From the cell containing the given text, extract its center point as [X, Y] coordinate. 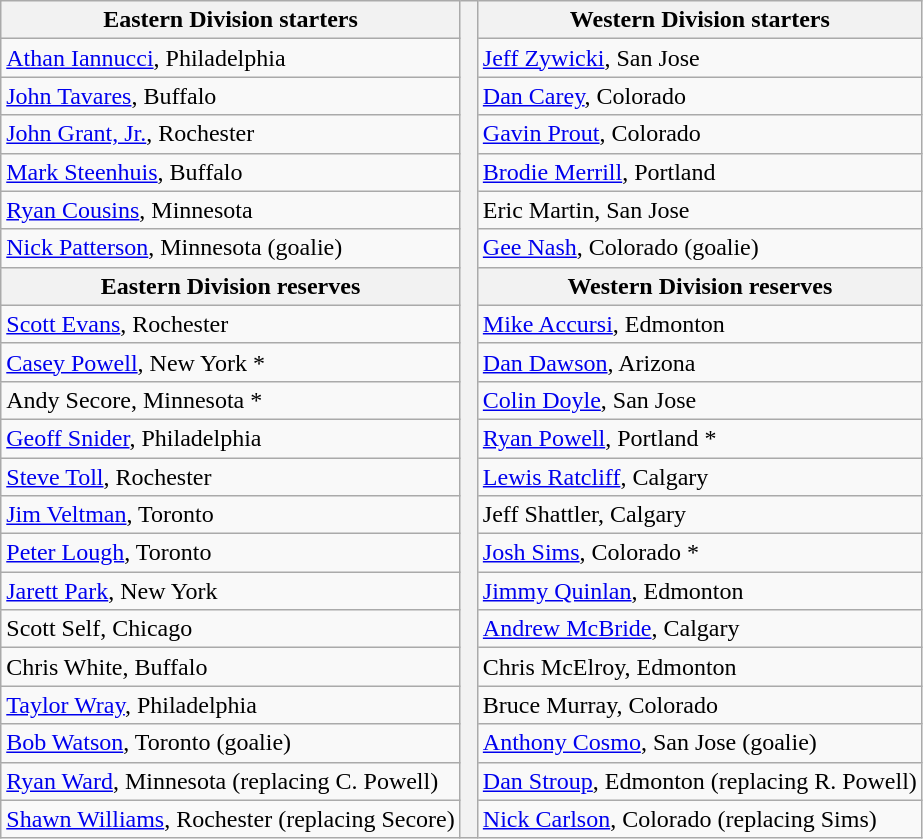
Ryan Cousins, Minnesota [231, 210]
Shawn Williams, Rochester (replacing Secore) [231, 819]
Mike Accursi, Edmonton [700, 324]
Scott Evans, Rochester [231, 324]
Chris White, Buffalo [231, 667]
Ryan Ward, Minnesota (replacing C. Powell) [231, 781]
Nick Patterson, Minnesota (goalie) [231, 248]
John Tavares, Buffalo [231, 96]
Casey Powell, New York * [231, 362]
Taylor Wray, Philadelphia [231, 705]
Gavin Prout, Colorado [700, 134]
Brodie Merrill, Portland [700, 172]
Andrew McBride, Calgary [700, 629]
Bruce Murray, Colorado [700, 705]
Colin Doyle, San Jose [700, 400]
Mark Steenhuis, Buffalo [231, 172]
Dan Dawson, Arizona [700, 362]
Eric Martin, San Jose [700, 210]
Jimmy Quinlan, Edmonton [700, 591]
Josh Sims, Colorado * [700, 553]
Ryan Powell, Portland * [700, 438]
Steve Toll, Rochester [231, 477]
Gee Nash, Colorado (goalie) [700, 248]
Dan Carey, Colorado [700, 96]
Jarett Park, New York [231, 591]
Geoff Snider, Philadelphia [231, 438]
Jeff Zywicki, San Jose [700, 58]
Eastern Division reserves [231, 286]
Athan Iannucci, Philadelphia [231, 58]
Lewis Ratcliff, Calgary [700, 477]
Eastern Division starters [231, 20]
Nick Carlson, Colorado (replacing Sims) [700, 819]
Anthony Cosmo, San Jose (goalie) [700, 743]
Bob Watson, Toronto (goalie) [231, 743]
John Grant, Jr., Rochester [231, 134]
Western Division starters [700, 20]
Dan Stroup, Edmonton (replacing R. Powell) [700, 781]
Jim Veltman, Toronto [231, 515]
Jeff Shattler, Calgary [700, 515]
Andy Secore, Minnesota * [231, 400]
Scott Self, Chicago [231, 629]
Western Division reserves [700, 286]
Chris McElroy, Edmonton [700, 667]
Peter Lough, Toronto [231, 553]
